Identify which cell holds the provided text, then report its (x, y) central coordinate. 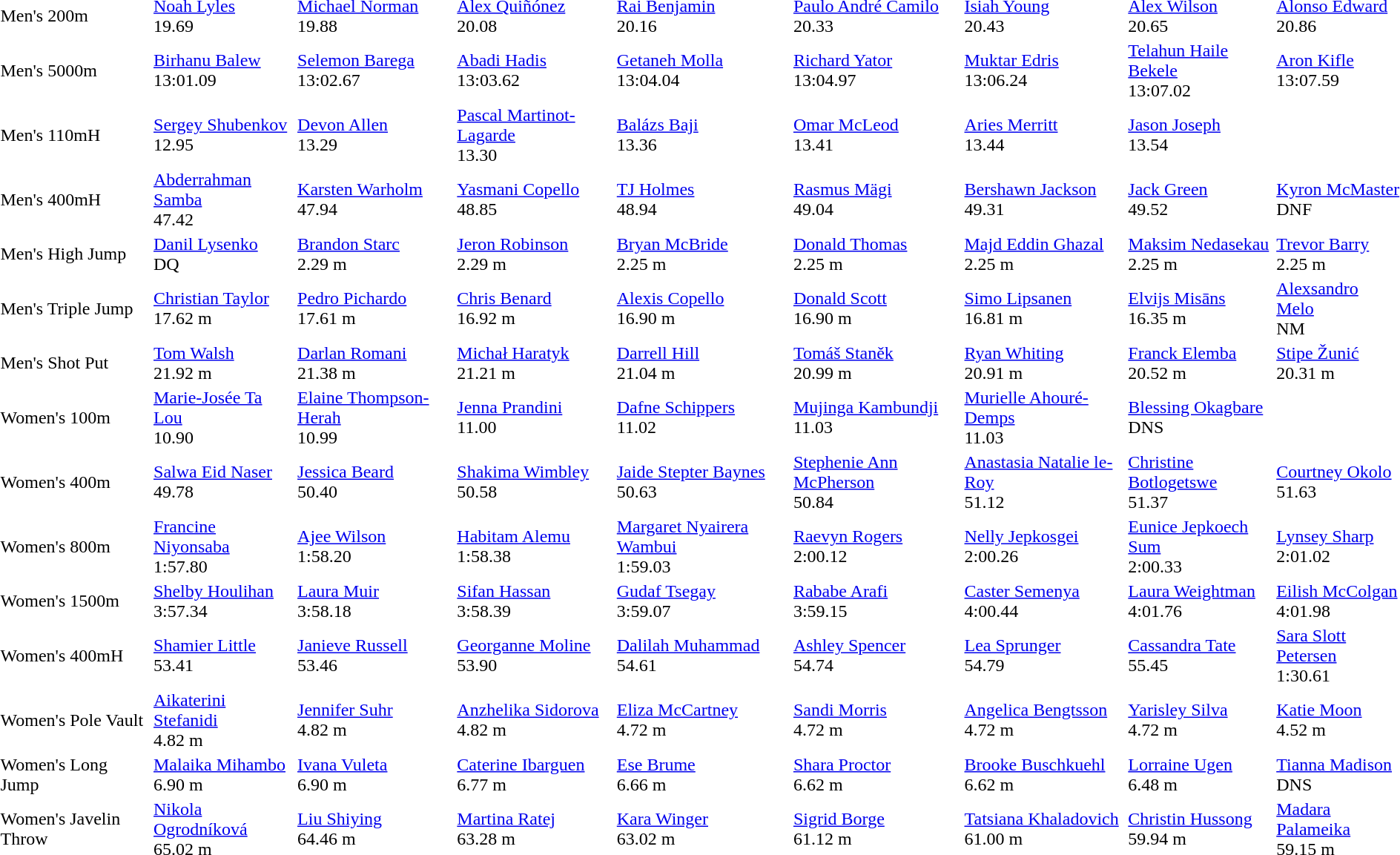
Yasmani Copello 48.85 (535, 199)
Lorraine Ugen 6.48 m (1200, 774)
Sandi Morris 4.72 m (876, 720)
Aikaterini Stefanidi 4.82 m (224, 720)
Ashley Spencer 54.74 (876, 656)
Tom Walsh 21.92 m (224, 363)
Habitam Alemu 1:58.38 (535, 547)
Dalilah Muhammad 54.61 (703, 656)
Simo Lipsanen 16.81 m (1044, 308)
Margaret Nyairera Wambui 1:59.03 (703, 547)
Ivana Vuleta 6.90 m (375, 774)
Muktar Edris 13:06.24 (1044, 70)
Donald Scott 16.90 m (876, 308)
Jason Joseph 13.54 (1200, 135)
Eliza McCartney 4.72 m (703, 720)
Michał Haratyk 21.21 m (535, 363)
Marie-Josée Ta Lou 10.90 (224, 417)
Jack Green 49.52 (1200, 199)
Pedro Pichardo 17.61 m (375, 308)
Eunice Jepkoech Sum 2:00.33 (1200, 547)
Danil Lysenko DQ (224, 254)
Stephenie Ann McPherson 50.84 (876, 482)
Caterine Ibarguen 6.77 m (535, 774)
Sergey Shubenkov 12.95 (224, 135)
Rasmus Mägi 49.04 (876, 199)
Bryan McBride 2.25 m (703, 254)
Birhanu Balew 13:01.09 (224, 70)
Omar McLeod 13.41 (876, 135)
Shamier Little 53.41 (224, 656)
Franck Elemba 20.52 m (1200, 363)
Donald Thomas 2.25 m (876, 254)
Elvijs Misāns 16.35 m (1200, 308)
Francine Niyonsaba 1:57.80 (224, 547)
Jeron Robinson 2.29 m (535, 254)
Shara Proctor 6.62 m (876, 774)
Bershawn Jackson 49.31 (1044, 199)
Aries Merritt 13.44 (1044, 135)
Jennifer Suhr 4.82 m (375, 720)
Christian Taylor 17.62 m (224, 308)
Richard Yator 13:04.97 (876, 70)
Murielle Ahouré-Demps 11.03 (1044, 417)
Malaika Mihambo 6.90 m (224, 774)
Ajee Wilson 1:58.20 (375, 547)
Janieve Russell 53.46 (375, 656)
Mujinga Kambundji 11.03 (876, 417)
Chris Benard 16.92 m (535, 308)
Raevyn Rogers 2:00.12 (876, 547)
Telahun Haile Bekele 13:07.02 (1200, 70)
Yarisley Silva 4.72 m (1200, 720)
Jaide Stepter Baynes 50.63 (703, 482)
Anzhelika Sidorova 4.82 m (535, 720)
Caster Semenya 4:00.44 (1044, 601)
Lea Sprunger 54.79 (1044, 656)
Balázs Baji 13.36 (703, 135)
Abadi Hadis 13:03.62 (535, 70)
Darlan Romani 21.38 m (375, 363)
Ryan Whiting 20.91 m (1044, 363)
TJ Holmes 48.94 (703, 199)
Salwa Eid Naser 49.78 (224, 482)
Selemon Barega 13:02.67 (375, 70)
Shakima Wimbley 50.58 (535, 482)
Karsten Warholm 47.94 (375, 199)
Pascal Martinot-Lagarde 13.30 (535, 135)
Brooke Buschkuehl 6.62 m (1044, 774)
Ese Brume 6.66 m (703, 774)
Majd Eddin Ghazal 2.25 m (1044, 254)
Laura Muir 3:58.18 (375, 601)
Sifan Hassan 3:58.39 (535, 601)
Abderrahman Samba 47.42 (224, 199)
Georganne Moline 53.90 (535, 656)
Elaine Thompson-Herah 10.99 (375, 417)
Rababe Arafi 3:59.15 (876, 601)
Blessing Okagbare DNS (1200, 417)
Getaneh Molla 13:04.04 (703, 70)
Cassandra Tate 55.45 (1200, 656)
Angelica Bengtsson 4.72 m (1044, 720)
Laura Weightman 4:01.76 (1200, 601)
Brandon Starc 2.29 m (375, 254)
Jenna Prandini 11.00 (535, 417)
Devon Allen 13.29 (375, 135)
Shelby Houlihan 3:57.34 (224, 601)
Anastasia Natalie le-Roy 51.12 (1044, 482)
Tomáš Staněk 20.99 m (876, 363)
Gudaf Tsegay 3:59.07 (703, 601)
Nelly Jepkosgei 2:00.26 (1044, 547)
Maksim Nedasekau 2.25 m (1200, 254)
Christine Botlogetswe 51.37 (1200, 482)
Jessica Beard 50.40 (375, 482)
Dafne Schippers 11.02 (703, 417)
Alexis Copello 16.90 m (703, 308)
Darrell Hill 21.04 m (703, 363)
